From the cell containing the given text, extract its center point as (X, Y) coordinate. 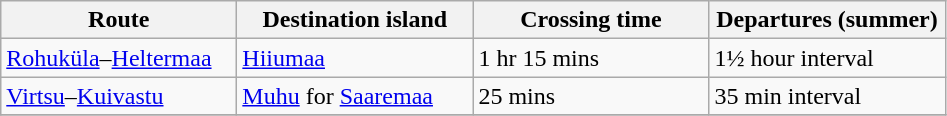
Virtsu–Kuivastu (119, 96)
Hiiumaa (355, 58)
Route (119, 20)
Destination island (355, 20)
Departures (summer) (827, 20)
1½ hour interval (827, 58)
Rohuküla–Heltermaa (119, 58)
1 hr 15 mins (591, 58)
Muhu for Saaremaa (355, 96)
25 mins (591, 96)
Crossing time (591, 20)
35 min interval (827, 96)
